Pinpoint the cell where the given text exists, returning its [x, y] midpoint coordinate. 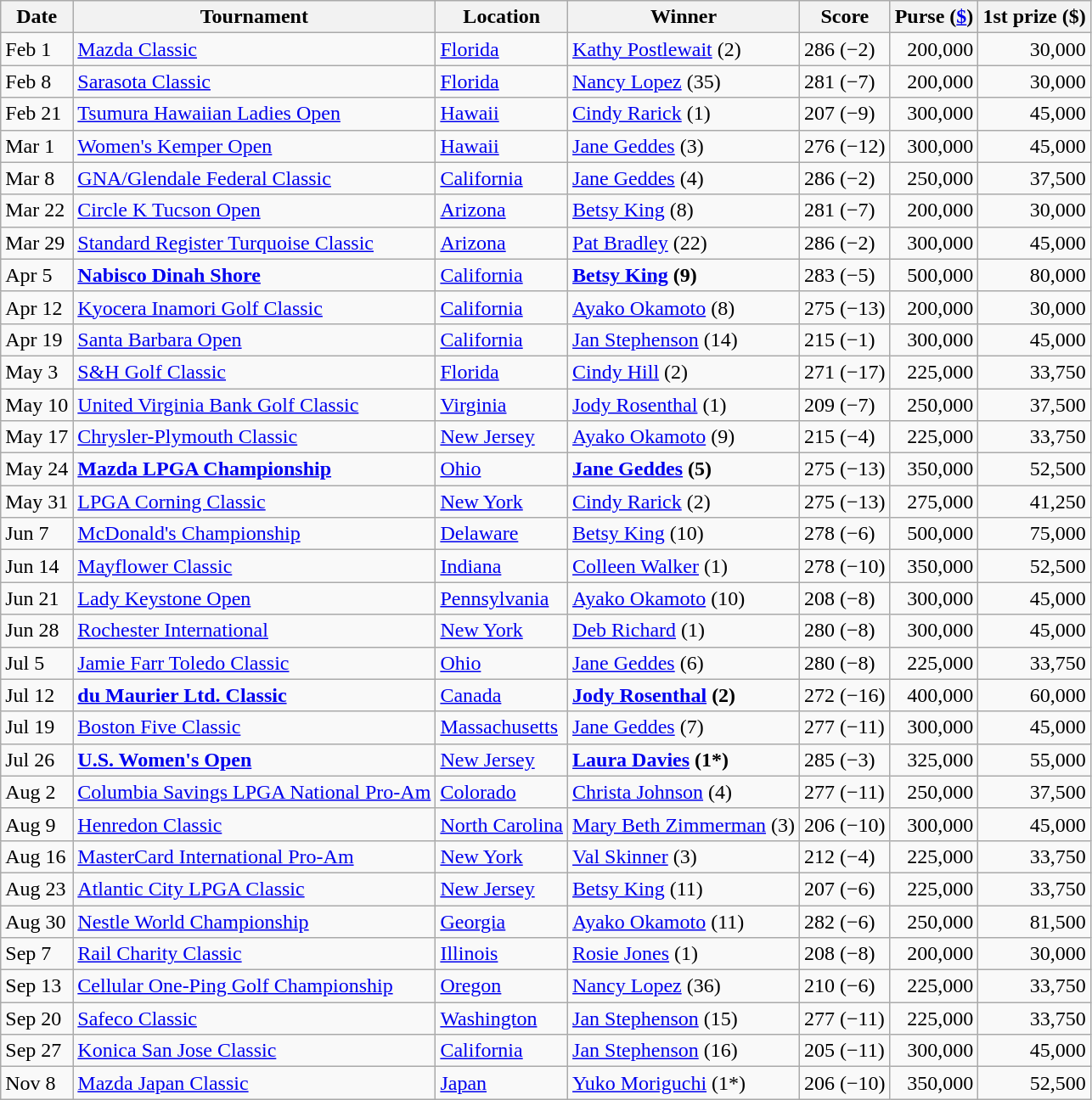
Circle K Tucson Open [255, 210]
Feb 21 [37, 114]
Jan Stephenson (16) [684, 1051]
55,000 [1034, 760]
Aug 23 [37, 889]
215 (−1) [846, 340]
Sep 13 [37, 986]
Jane Geddes (7) [684, 727]
Santa Barbara Open [255, 340]
Jul 5 [37, 663]
Washington [502, 1019]
Safeco Classic [255, 1019]
282 (−6) [846, 921]
Val Skinner (3) [684, 856]
Cindy Rarick (2) [684, 502]
Sep 20 [37, 1019]
Betsy King (10) [684, 534]
United Virginia Bank Golf Classic [255, 405]
Nov 8 [37, 1083]
Jun 21 [37, 598]
Sep 7 [37, 954]
Nabisco Dinah Shore [255, 275]
Ayako Okamoto (11) [684, 921]
Jul 12 [37, 695]
Konica San Jose Classic [255, 1051]
285 (−3) [846, 760]
Sarasota Classic [255, 81]
275,000 [934, 502]
Jane Geddes (6) [684, 663]
81,500 [1034, 921]
Jody Rosenthal (2) [684, 695]
Apr 12 [37, 307]
Rail Charity Classic [255, 954]
May 17 [37, 437]
Score [846, 17]
Kathy Postlewait (2) [684, 49]
Massachusetts [502, 727]
Tsumura Hawaiian Ladies Open [255, 114]
212 (−4) [846, 856]
207 (−6) [846, 889]
Lady Keystone Open [255, 598]
Columbia Savings LPGA National Pro-Am [255, 792]
Aug 2 [37, 792]
Canada [502, 695]
Ayako Okamoto (8) [684, 307]
Jody Rosenthal (1) [684, 405]
Henredon Classic [255, 824]
210 (−6) [846, 986]
May 24 [37, 469]
Virginia [502, 405]
271 (−17) [846, 372]
Delaware [502, 534]
Women's Kemper Open [255, 146]
Aug 30 [37, 921]
May 10 [37, 405]
Georgia [502, 921]
Mary Beth Zimmerman (3) [684, 824]
Illinois [502, 954]
Cellular One-Ping Golf Championship [255, 986]
Japan [502, 1083]
Jane Geddes (3) [684, 146]
Cindy Hill (2) [684, 372]
Standard Register Turquoise Classic [255, 243]
May 31 [37, 502]
Location [502, 17]
Jun 14 [37, 566]
Betsy King (9) [684, 275]
Sep 27 [37, 1051]
May 3 [37, 372]
400,000 [934, 695]
North Carolina [502, 824]
278 (−10) [846, 566]
U.S. Women's Open [255, 760]
Jul 26 [37, 760]
Kyocera Inamori Golf Classic [255, 307]
Yuko Moriguchi (1*) [684, 1083]
1st prize ($) [1034, 17]
Jul 19 [37, 727]
du Maurier Ltd. Classic [255, 695]
Jun 28 [37, 631]
Apr 19 [37, 340]
Christa Johnson (4) [684, 792]
Mazda LPGA Championship [255, 469]
Winner [684, 17]
Jane Geddes (4) [684, 178]
Mar 22 [37, 210]
Jane Geddes (5) [684, 469]
Feb 1 [37, 49]
75,000 [1034, 534]
205 (−11) [846, 1051]
Cindy Rarick (1) [684, 114]
325,000 [934, 760]
Feb 8 [37, 81]
272 (−16) [846, 695]
Colleen Walker (1) [684, 566]
Mazda Japan Classic [255, 1083]
Jun 7 [37, 534]
Oregon [502, 986]
Jamie Farr Toledo Classic [255, 663]
Laura Davies (1*) [684, 760]
Jan Stephenson (15) [684, 1019]
Mazda Classic [255, 49]
Betsy King (11) [684, 889]
Nancy Lopez (36) [684, 986]
283 (−5) [846, 275]
Aug 16 [37, 856]
Atlantic City LPGA Classic [255, 889]
Nancy Lopez (35) [684, 81]
Mar 29 [37, 243]
Apr 5 [37, 275]
Ayako Okamoto (10) [684, 598]
MasterCard International Pro-Am [255, 856]
215 (−4) [846, 437]
276 (−12) [846, 146]
Ayako Okamoto (9) [684, 437]
Pat Bradley (22) [684, 243]
Chrysler-Plymouth Classic [255, 437]
Tournament [255, 17]
209 (−7) [846, 405]
278 (−6) [846, 534]
Mar 8 [37, 178]
207 (−9) [846, 114]
McDonald's Championship [255, 534]
Indiana [502, 566]
Pennsylvania [502, 598]
Rosie Jones (1) [684, 954]
Jan Stephenson (14) [684, 340]
Mayflower Classic [255, 566]
Mar 1 [37, 146]
Colorado [502, 792]
Betsy King (8) [684, 210]
Date [37, 17]
Rochester International [255, 631]
Aug 9 [37, 824]
41,250 [1034, 502]
GNA/Glendale Federal Classic [255, 178]
Purse ($) [934, 17]
Deb Richard (1) [684, 631]
LPGA Corning Classic [255, 502]
Boston Five Classic [255, 727]
60,000 [1034, 695]
80,000 [1034, 275]
S&H Golf Classic [255, 372]
Nestle World Championship [255, 921]
